Return the (x, y) coordinate for the center point of the cell that contains the specified text.  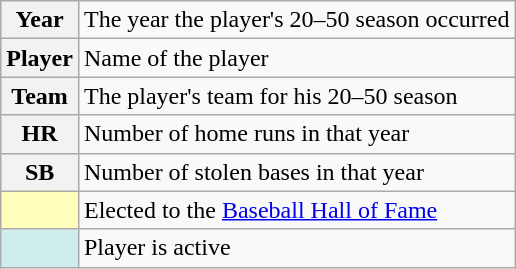
Player (40, 58)
The year the player's 20–50 season occurred (296, 20)
SB (40, 172)
Number of stolen bases in that year (296, 172)
Elected to the Baseball Hall of Fame (296, 210)
Name of the player (296, 58)
Year (40, 20)
Player is active (296, 248)
Team (40, 96)
The player's team for his 20–50 season (296, 96)
HR (40, 134)
Number of home runs in that year (296, 134)
